Output the (X, Y) coordinate of the center of the cell containing the given text.  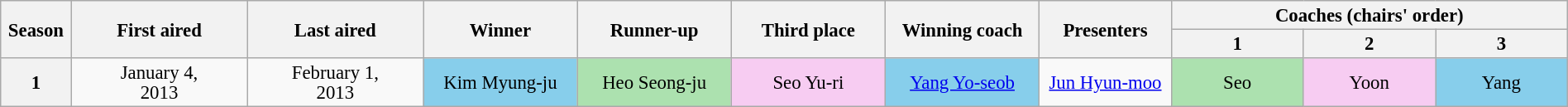
2 (1370, 45)
Yang (1502, 83)
First aired (159, 30)
Third place (808, 30)
Winning coach (962, 30)
Last aired (336, 30)
3 (1502, 45)
February 1, 2013 (336, 83)
Kim Myung-ju (500, 83)
Heo Seong-ju (654, 83)
Winner (500, 30)
January 4, 2013 (159, 83)
Runner-up (654, 30)
Yoon (1370, 83)
Season (36, 30)
Presenters (1106, 30)
Yang Yo-seob (962, 83)
Seo Yu-ri (808, 83)
Jun Hyun-moo (1106, 83)
Coaches (chairs' order) (1370, 15)
Seo (1237, 83)
